Search for the cell housing the specified text and yield its [X, Y] center coordinate. 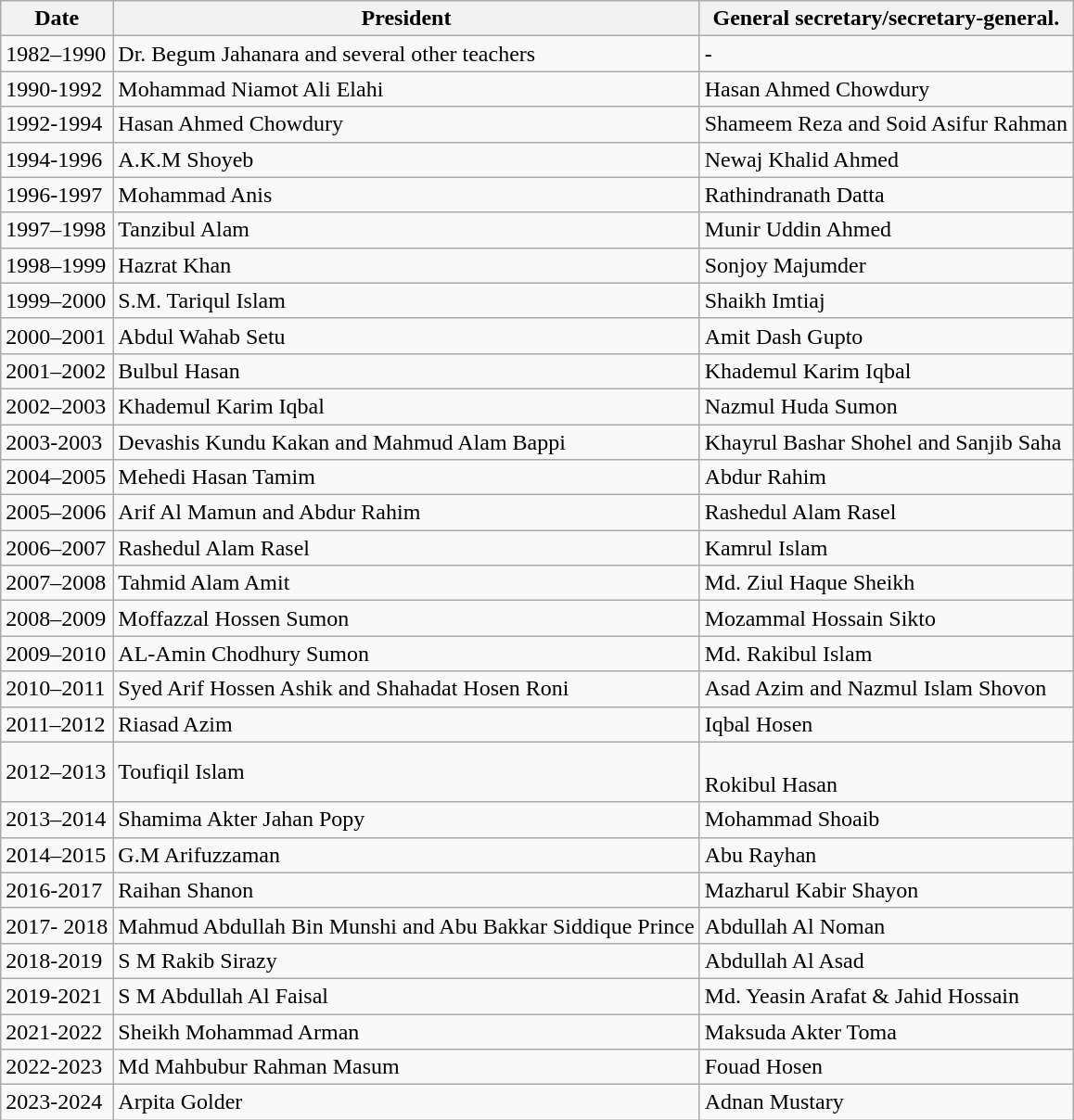
Dr. Begum Jahanara and several other teachers [406, 54]
2002–2003 [58, 406]
Riasad Azim [406, 724]
Abdullah Al Noman [886, 925]
2019-2021 [58, 996]
2009–2010 [58, 654]
Rokibul Hasan [886, 771]
Mahmud Abdullah Bin Munshi and Abu Bakkar Siddique Prince [406, 925]
2013–2014 [58, 820]
2001–2002 [58, 371]
Maksuda Akter Toma [886, 1032]
Mohammad Shoaib [886, 820]
Sonjoy Majumder [886, 265]
1992-1994 [58, 124]
1994-1996 [58, 159]
Kamrul Islam [886, 548]
Adnan Mustary [886, 1102]
Asad Azim and Nazmul Islam Shovon [886, 689]
Syed Arif Hossen Ashik and Shahadat Hosen Roni [406, 689]
Amit Dash Gupto [886, 336]
2016-2017 [58, 890]
S.M. Tariqul Islam [406, 300]
2023-2024 [58, 1102]
Fouad Hosen [886, 1067]
Nazmul Huda Sumon [886, 406]
Abdullah Al Asad [886, 961]
Newaj Khalid Ahmed [886, 159]
2022-2023 [58, 1067]
2004–2005 [58, 477]
2011–2012 [58, 724]
2021-2022 [58, 1032]
G.M Arifuzzaman [406, 855]
1998–1999 [58, 265]
Bulbul Hasan [406, 371]
Mehedi Hasan Tamim [406, 477]
President [406, 19]
Abdur Rahim [886, 477]
2010–2011 [58, 689]
Shameem Reza and Soid Asifur Rahman [886, 124]
1996-1997 [58, 195]
Mohammad Niamot Ali Elahi [406, 89]
2003-2003 [58, 442]
1999–2000 [58, 300]
2012–2013 [58, 771]
S M Abdullah Al Faisal [406, 996]
- [886, 54]
2014–2015 [58, 855]
Abdul Wahab Setu [406, 336]
Md. Ziul Haque Sheikh [886, 583]
Abu Rayhan [886, 855]
Rathindranath Datta [886, 195]
2006–2007 [58, 548]
Md Mahbubur Rahman Masum [406, 1067]
Date [58, 19]
Md. Yeasin Arafat & Jahid Hossain [886, 996]
2000–2001 [58, 336]
General secretary/secretary-general. [886, 19]
Khayrul Bashar Shohel and Sanjib Saha [886, 442]
Munir Uddin Ahmed [886, 230]
Arif Al Mamun and Abdur Rahim [406, 513]
AL-Amin Chodhury Sumon [406, 654]
2007–2008 [58, 583]
2018-2019 [58, 961]
Mozammal Hossain Sikto [886, 618]
Hazrat Khan [406, 265]
1997–1998 [58, 230]
Md. Rakibul Islam [886, 654]
2005–2006 [58, 513]
Iqbal Hosen [886, 724]
2017- 2018 [58, 925]
Mazharul Kabir Shayon [886, 890]
Tahmid Alam Amit [406, 583]
Toufiqil Islam [406, 771]
1982–1990 [58, 54]
Shamima Akter Jahan Popy [406, 820]
S M Rakib Sirazy [406, 961]
2008–2009 [58, 618]
Arpita Golder [406, 1102]
Mohammad Anis [406, 195]
1990-1992 [58, 89]
Tanzibul Alam [406, 230]
Raihan Shanon [406, 890]
Sheikh Mohammad Arman [406, 1032]
Shaikh Imtiaj [886, 300]
Devashis Kundu Kakan and Mahmud Alam Bappi [406, 442]
A.K.M Shoyeb [406, 159]
Moffazzal Hossen Sumon [406, 618]
